Identify which cell holds the provided text, then report its [X, Y] central coordinate. 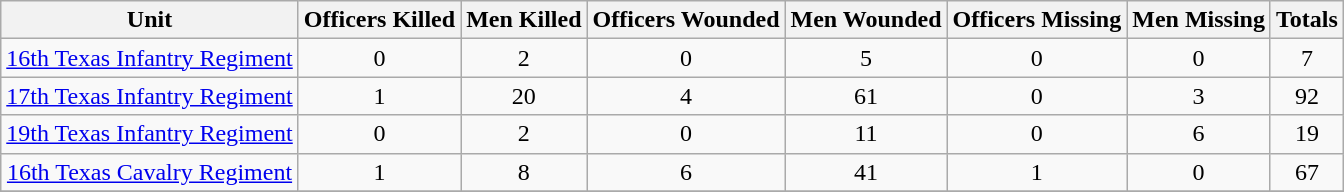
16th Texas Cavalry Regiment [150, 172]
3 [1199, 96]
16th Texas Infantry Regiment [150, 58]
19 [1306, 134]
8 [524, 172]
5 [866, 58]
Men Wounded [866, 20]
20 [524, 96]
7 [1306, 58]
Men Missing [1199, 20]
19th Texas Infantry Regiment [150, 134]
11 [866, 134]
Unit [150, 20]
61 [866, 96]
92 [1306, 96]
Officers Wounded [686, 20]
17th Texas Infantry Regiment [150, 96]
67 [1306, 172]
41 [866, 172]
Totals [1306, 20]
Officers Killed [379, 20]
Men Killed [524, 20]
4 [686, 96]
Officers Missing [1037, 20]
